Scan for the cell matching the given text and deliver its [X, Y] coordinate at center. 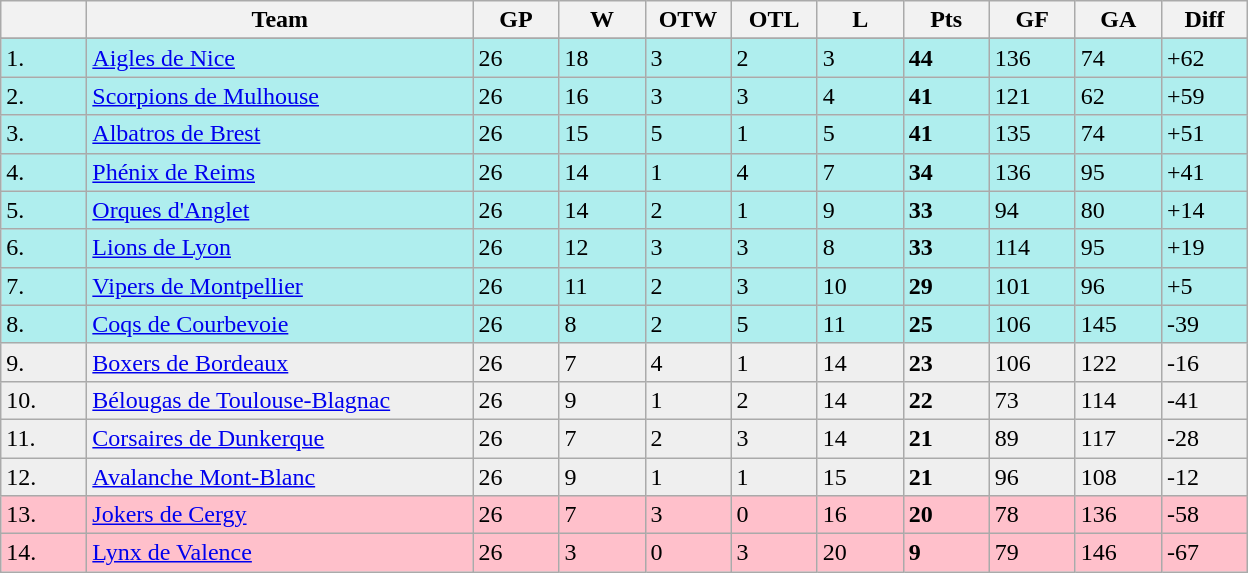
34 [946, 172]
73 [1032, 400]
-16 [1204, 362]
44 [946, 58]
1. [44, 58]
94 [1032, 210]
2. [44, 96]
135 [1032, 134]
8. [44, 324]
OTW [688, 20]
Bélougas de Toulouse-Blagnac [280, 400]
79 [1032, 553]
89 [1032, 438]
12. [44, 477]
-39 [1204, 324]
Scorpions de Mulhouse [280, 96]
22 [946, 400]
Coqs de Courbevoie [280, 324]
Corsaires de Dunkerque [280, 438]
7. [44, 286]
12 [602, 248]
Phénix de Reims [280, 172]
146 [1118, 553]
78 [1032, 515]
10 [860, 286]
-28 [1204, 438]
Aigles de Nice [280, 58]
14. [44, 553]
5. [44, 210]
Jokers de Cergy [280, 515]
W [602, 20]
Lions de Lyon [280, 248]
Vipers de Montpellier [280, 286]
117 [1118, 438]
80 [1118, 210]
121 [1032, 96]
18 [602, 58]
Pts [946, 20]
+59 [1204, 96]
101 [1032, 286]
-58 [1204, 515]
+62 [1204, 58]
+19 [1204, 248]
L [860, 20]
Team [280, 20]
GP [516, 20]
9. [44, 362]
10. [44, 400]
GA [1118, 20]
29 [946, 286]
Albatros de Brest [280, 134]
23 [946, 362]
Orques d'Anglet [280, 210]
-12 [1204, 477]
+14 [1204, 210]
6. [44, 248]
25 [946, 324]
13. [44, 515]
4. [44, 172]
Diff [1204, 20]
+51 [1204, 134]
+5 [1204, 286]
-67 [1204, 553]
Boxers de Bordeaux [280, 362]
122 [1118, 362]
108 [1118, 477]
62 [1118, 96]
11. [44, 438]
145 [1118, 324]
GF [1032, 20]
-41 [1204, 400]
+41 [1204, 172]
Lynx de Valence [280, 553]
3. [44, 134]
Avalanche Mont-Blanc [280, 477]
OTL [774, 20]
